For the text-containing cell, return its midpoint in (x, y) coordinate format. 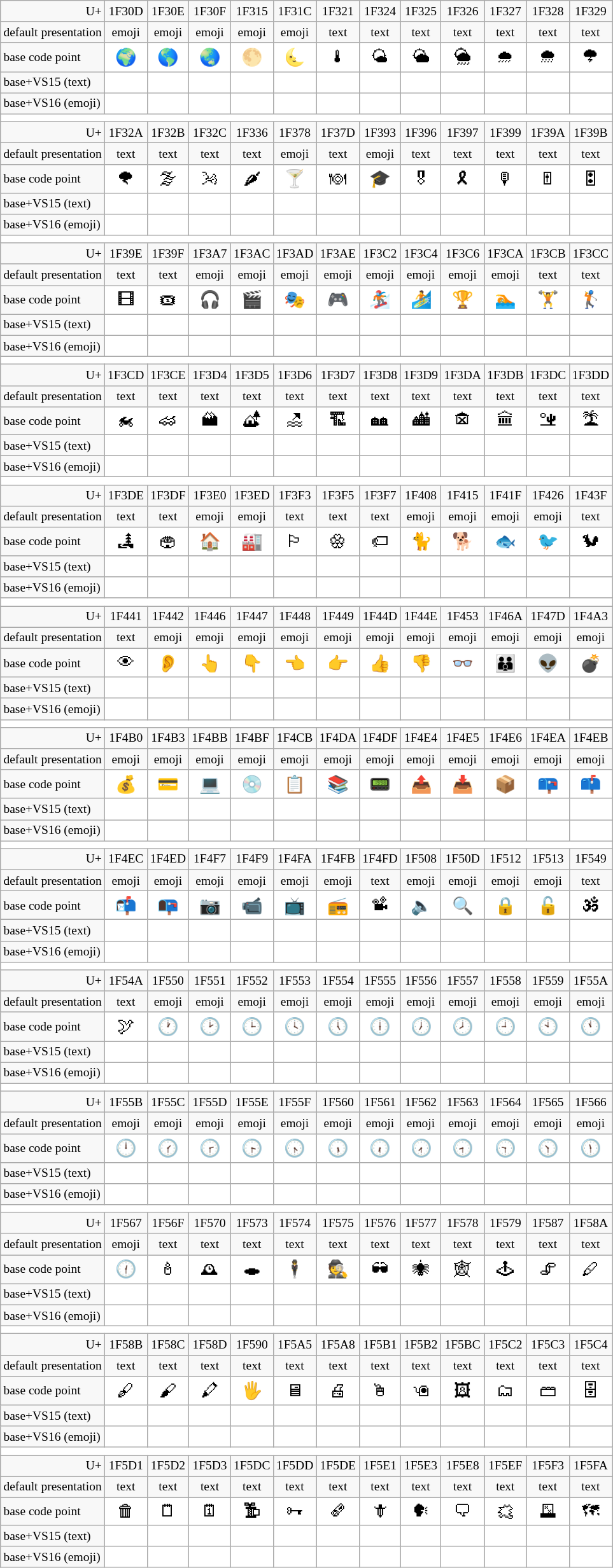
👆 (210, 663)
🏄 (420, 300)
🐿 (591, 542)
🏝 (591, 420)
🖲 (420, 1391)
🌬 (210, 178)
📹 (252, 906)
1F576 (381, 1223)
🔓 (547, 906)
🏚 (463, 420)
🌍 (126, 57)
1F408 (420, 495)
1F39B (591, 132)
🏕 (252, 420)
🏍 (126, 420)
1F4F9 (252, 859)
1F32A (126, 132)
🕧 (126, 1270)
📽 (381, 906)
🏭 (252, 542)
🗞 (338, 1511)
💣 (591, 663)
1F55F (295, 1102)
1F513 (547, 859)
1F3AD (295, 253)
1F4FD (381, 859)
1F5B1 (381, 1345)
🌕 (252, 57)
1F3DA (463, 375)
1F5FA (591, 1466)
🌩 (591, 57)
1F378 (295, 132)
🕹 (505, 1270)
1F39A (547, 132)
🖼 (463, 1391)
1F3D5 (252, 375)
👉 (338, 663)
1F556 (420, 981)
1F579 (505, 1223)
1F5E3 (420, 1466)
🗝 (295, 1511)
1F3D4 (210, 375)
1F5C2 (505, 1345)
🗃 (547, 1391)
👍 (381, 663)
🔈 (420, 906)
🍽 (338, 178)
🕝 (210, 1148)
🌨 (547, 57)
1F415 (463, 495)
1F3F3 (295, 495)
🕊 (126, 1027)
1F5DC (252, 1466)
1F3ED (252, 495)
1F39E (126, 253)
1F44D (381, 617)
1F327 (505, 11)
🖇 (547, 1270)
🗳 (547, 1511)
1F562 (420, 1102)
🌤 (381, 57)
1F55E (252, 1102)
🗯 (505, 1511)
1F567 (126, 1223)
🕴 (295, 1270)
1F552 (252, 981)
1F326 (463, 11)
🎧 (210, 300)
1F561 (381, 1102)
1F4DF (381, 738)
🌎 (168, 57)
🏘 (381, 420)
📬 (126, 906)
🌦 (463, 57)
1F329 (591, 11)
1F3D7 (338, 375)
🎛 (591, 178)
🕤 (505, 1148)
🎬 (252, 300)
1F566 (591, 1102)
1F5D2 (168, 1466)
🏊 (505, 300)
1F397 (463, 132)
🍸 (295, 178)
🕯 (168, 1270)
1F5E8 (463, 1466)
🗑 (126, 1511)
🏟 (168, 542)
1F3CA (505, 253)
1F5D3 (210, 1466)
1F3D9 (420, 375)
1F560 (338, 1102)
1F3AC (252, 253)
1F3DD (591, 375)
1F4EB (591, 738)
1F55A (591, 981)
1F3DB (505, 375)
1F3E0 (210, 495)
1F324 (381, 11)
🏷 (381, 542)
1F426 (547, 495)
1F54A (126, 981)
👁 (126, 663)
1F4DA (338, 738)
🕣 (463, 1148)
💰 (126, 784)
📦 (505, 784)
🎞 (126, 300)
🌥 (420, 57)
1F321 (338, 11)
🗓 (210, 1511)
1F4E4 (420, 738)
1F573 (252, 1223)
1F55B (126, 1102)
🖊 (591, 1270)
1F5D1 (126, 1466)
1F447 (252, 617)
🕚 (591, 1027)
💿 (252, 784)
🕑 (210, 1027)
1F399 (505, 132)
🕕 (381, 1027)
1F3CB (547, 253)
🕳 (252, 1270)
🌡 (338, 57)
👂 (168, 663)
🏂 (381, 300)
1F30D (126, 11)
👽 (547, 663)
1F30E (168, 11)
🎖 (420, 178)
🏆 (463, 300)
🏜 (547, 420)
🕦 (591, 1148)
1F550 (168, 981)
1F448 (295, 617)
1F5EF (505, 1466)
📷 (210, 906)
1F4CB (295, 738)
1F449 (338, 617)
1F393 (381, 132)
1F3AE (338, 253)
💻 (210, 784)
1F336 (252, 132)
🕒 (252, 1027)
📋 (295, 784)
🖋 (126, 1391)
1F3C6 (463, 253)
👇 (252, 663)
1F3C4 (420, 253)
📟 (381, 784)
🏖 (295, 420)
1F5C4 (591, 1345)
1F559 (547, 981)
🕓 (295, 1027)
🕞 (252, 1148)
1F37D (338, 132)
1F5E1 (381, 1466)
🗜 (252, 1511)
🕥 (547, 1148)
🖐 (252, 1391)
1F564 (505, 1102)
🎚 (547, 178)
1F55D (210, 1102)
1F5C3 (547, 1345)
🎗 (463, 178)
1F58D (210, 1345)
🔒 (505, 906)
🕉 (591, 906)
🕙 (547, 1027)
🏠 (210, 542)
🗺 (591, 1511)
1F441 (126, 617)
1F58A (591, 1223)
1F557 (463, 981)
🖍 (210, 1391)
🗨 (463, 1511)
1F512 (505, 859)
1F55C (168, 1102)
1F3D6 (295, 375)
1F551 (210, 981)
1F4E5 (463, 738)
🏵 (338, 542)
🌏 (210, 57)
🗂 (505, 1391)
🗣 (420, 1511)
1F325 (420, 11)
1F5A5 (295, 1345)
1F3DF (168, 495)
1F553 (295, 981)
📪 (547, 784)
👈 (295, 663)
1F563 (463, 1102)
🐟 (505, 542)
🐈 (420, 542)
🕐 (168, 1027)
1F43F (591, 495)
1F315 (252, 11)
📥 (463, 784)
1F5F3 (547, 1466)
1F565 (547, 1102)
🖥 (295, 1391)
1F575 (338, 1223)
🏔 (210, 420)
🕗 (463, 1027)
📭 (168, 906)
🗒 (168, 1511)
🕟 (295, 1148)
1F4A3 (591, 617)
🏙 (420, 420)
1F3CC (591, 253)
🕢 (420, 1148)
1F508 (420, 859)
🕶 (381, 1270)
🕖 (420, 1027)
🎙 (505, 178)
1F4E6 (505, 738)
1F4EA (547, 738)
🕡 (381, 1148)
1F44E (420, 617)
🕘 (505, 1027)
1F446 (210, 617)
📫 (591, 784)
🏎 (168, 420)
1F3F7 (381, 495)
👓 (463, 663)
1F558 (505, 981)
1F47D (547, 617)
1F3CE (168, 375)
1F396 (420, 132)
1F32C (210, 132)
1F3CD (126, 375)
1F5B2 (420, 1345)
1F5DE (338, 1466)
1F50D (463, 859)
1F590 (252, 1345)
1F56F (168, 1223)
🎟 (168, 300)
1F4B3 (168, 738)
1F570 (210, 1223)
1F5BC (463, 1345)
1F3D8 (381, 375)
1F554 (338, 981)
1F30F (210, 11)
🕔 (338, 1027)
1F3DC (547, 375)
🕸 (463, 1270)
🌧 (505, 57)
🖨 (338, 1391)
📤 (420, 784)
👎 (420, 663)
🎓 (381, 178)
📺 (295, 906)
🖱 (381, 1391)
1F5A8 (338, 1345)
🏗 (338, 420)
📻 (338, 906)
1F577 (420, 1223)
🔍 (463, 906)
1F46A (505, 617)
🎮 (338, 300)
📚 (338, 784)
1F4BB (210, 738)
🏳 (295, 542)
🌫 (168, 178)
🕠 (338, 1148)
🏛 (505, 420)
🌶 (252, 178)
1F3A7 (210, 253)
🕛 (126, 1148)
1F574 (295, 1223)
1F3C2 (381, 253)
🌜 (295, 57)
🐕 (463, 542)
1F32B (168, 132)
1F587 (547, 1223)
1F453 (463, 617)
🌪 (126, 178)
1F4FB (338, 859)
1F328 (547, 11)
🕜 (168, 1148)
🏞 (126, 542)
1F4FA (295, 859)
1F4F7 (210, 859)
👪 (505, 663)
1F4B0 (126, 738)
1F3F5 (338, 495)
1F4ED (168, 859)
🕷 (420, 1270)
1F41F (505, 495)
🕵 (338, 1270)
1F4EC (126, 859)
🕰 (210, 1270)
🗡 (381, 1511)
🐦 (547, 542)
1F58C (168, 1345)
1F3DE (126, 495)
🏋 (547, 300)
🎭 (295, 300)
1F555 (381, 981)
🖌 (168, 1391)
1F39F (168, 253)
1F442 (168, 617)
1F4BF (252, 738)
1F58B (126, 1345)
1F578 (463, 1223)
1F549 (591, 859)
1F5DD (295, 1466)
🏌 (591, 300)
💳 (168, 784)
1F31C (295, 11)
🗄 (591, 1391)
